For the text-containing cell, return its midpoint in (x, y) coordinate format. 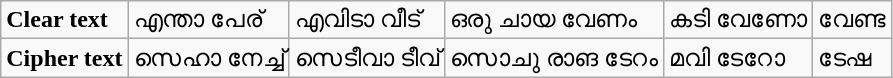
സെടീവാ ടീവ് (366, 58)
മവി ടേറോ (738, 58)
എന്താ പേര് (208, 20)
ടേഷ (852, 58)
Clear text (64, 20)
Cipher text (64, 58)
സൊചു രാങ ടേറം (554, 58)
കടി വേണോ (738, 20)
ഒരു ചായ വേണം (554, 20)
വേണ്ട (852, 20)
സെഹാ നേച്ച് (208, 58)
എവിടാ വീട് (366, 20)
